Scan for the cell matching the given text and deliver its (x, y) coordinate at center. 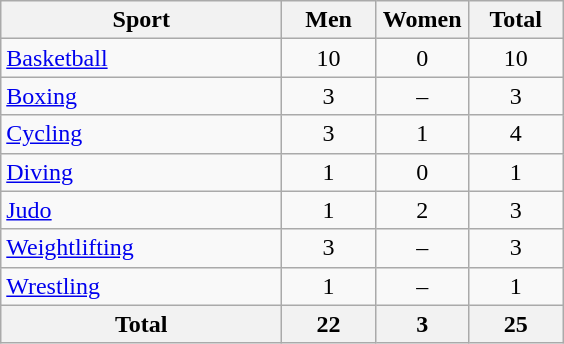
25 (516, 324)
Sport (142, 20)
Cycling (142, 134)
2 (422, 210)
4 (516, 134)
Diving (142, 172)
Wrestling (142, 286)
Judo (142, 210)
Boxing (142, 96)
Men (329, 20)
Weightlifting (142, 248)
22 (329, 324)
Women (422, 20)
Basketball (142, 58)
